Pinpoint the cell where the given text exists, returning its (X, Y) midpoint coordinate. 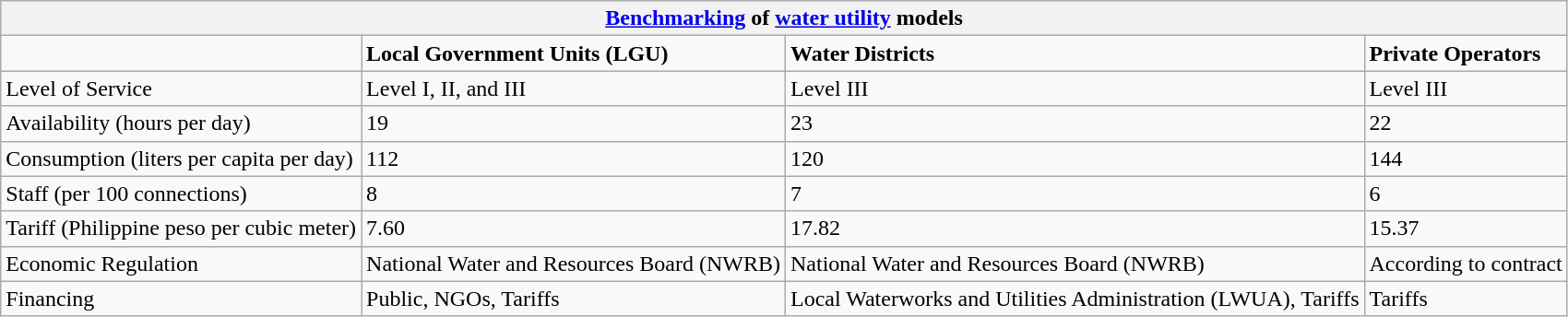
23 (1075, 123)
144 (1466, 158)
8 (574, 194)
Financing (181, 299)
19 (574, 123)
Economic Regulation (181, 264)
120 (1075, 158)
Private Operators (1466, 53)
Local Waterworks and Utilities Administration (LWUA), Tariffs (1075, 299)
Tariff (Philippine peso per cubic meter) (181, 229)
7 (1075, 194)
Local Government Units (LGU) (574, 53)
According to contract (1466, 264)
17.82 (1075, 229)
15.37 (1466, 229)
Tariffs (1466, 299)
Benchmarking of water utility models (784, 18)
Level I, II, and III (574, 88)
Public, NGOs, Tariffs (574, 299)
Water Districts (1075, 53)
Consumption (liters per capita per day) (181, 158)
Availability (hours per day) (181, 123)
6 (1466, 194)
112 (574, 158)
Staff (per 100 connections) (181, 194)
7.60 (574, 229)
22 (1466, 123)
Level of Service (181, 88)
